Find where the given text appears and provide that cell's center as (X, Y) coordinate. 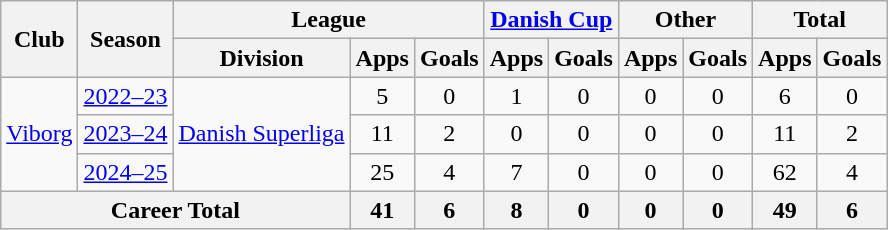
2022–23 (126, 96)
Viborg (40, 134)
2024–25 (126, 172)
25 (382, 172)
8 (516, 210)
7 (516, 172)
Club (40, 39)
49 (785, 210)
Career Total (176, 210)
1 (516, 96)
41 (382, 210)
League (328, 20)
Division (262, 58)
2023–24 (126, 134)
62 (785, 172)
Season (126, 39)
Other (685, 20)
Danish Cup (551, 20)
Danish Superliga (262, 134)
5 (382, 96)
Total (820, 20)
